Determine the (X, Y) coordinate at the center of the cell enclosing the given text.  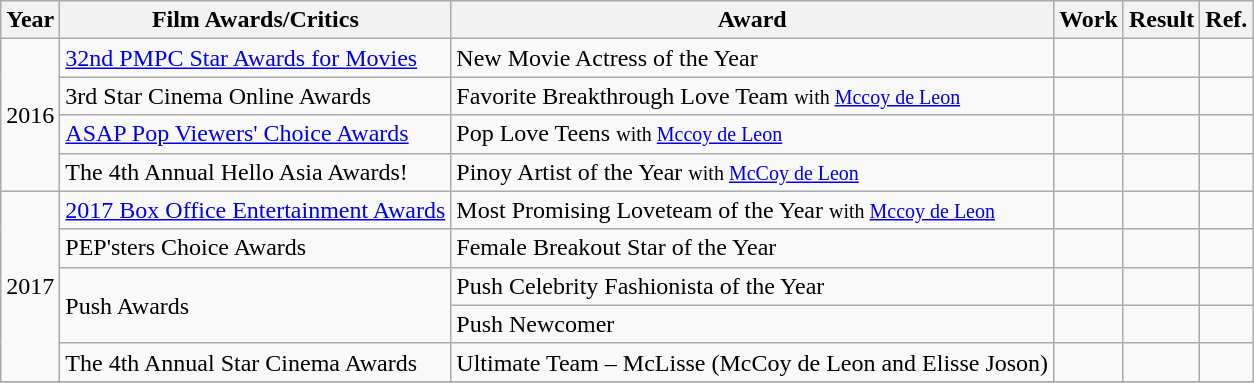
Push Awards (256, 305)
Award (752, 20)
Film Awards/Critics (256, 20)
3rd Star Cinema Online Awards (256, 96)
The 4th Annual Star Cinema Awards (256, 362)
Pinoy Artist of the Year with McCoy de Leon (752, 172)
Work (1089, 20)
Push Newcomer (752, 324)
ASAP Pop Viewers' Choice Awards (256, 134)
Female Breakout Star of the Year (752, 248)
The 4th Annual Hello Asia Awards! (256, 172)
2016 (30, 115)
Favorite Breakthrough Love Team with Mccoy de Leon (752, 96)
32nd PMPC Star Awards for Movies (256, 58)
PEP'sters Choice Awards (256, 248)
Pop Love Teens with Mccoy de Leon (752, 134)
New Movie Actress of the Year (752, 58)
Year (30, 20)
2017 (30, 286)
Most Promising Loveteam of the Year with Mccoy de Leon (752, 210)
Ultimate Team – McLisse (McCoy de Leon and Elisse Joson) (752, 362)
Result (1161, 20)
Push Celebrity Fashionista of the Year (752, 286)
2017 Box Office Entertainment Awards (256, 210)
Ref. (1226, 20)
